From the cell containing the given text, extract its center point as [x, y] coordinate. 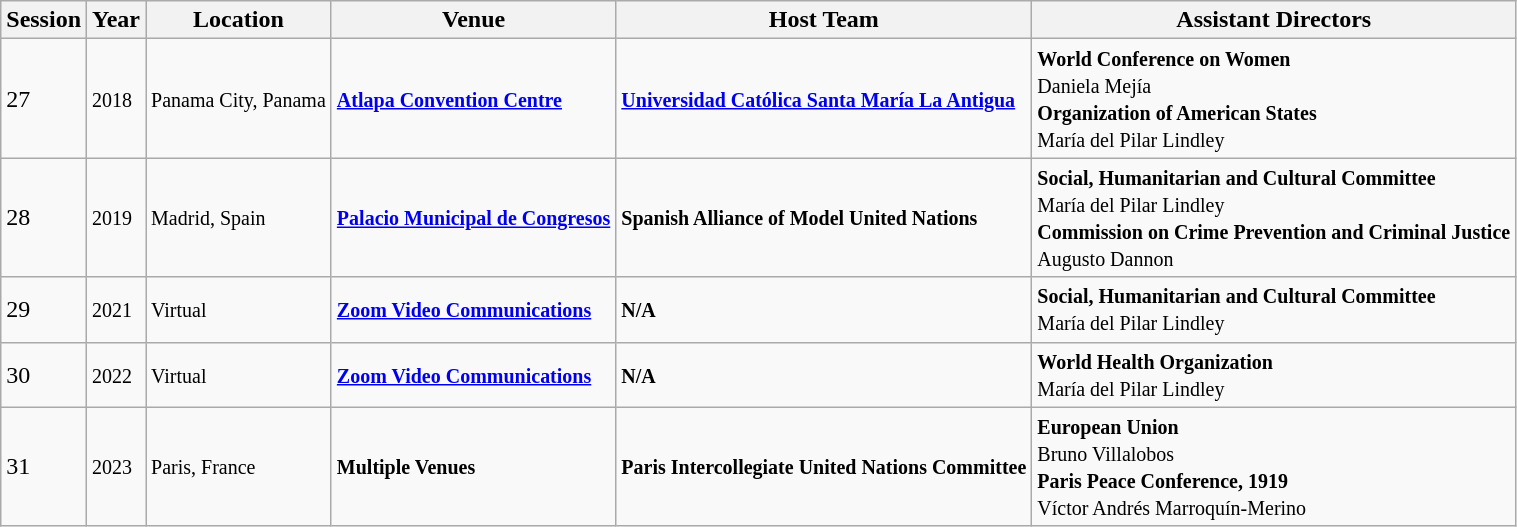
Spanish Alliance of Model United Nations [824, 218]
Year [116, 20]
Panama City, Panama [239, 98]
World Conference on WomenDaniela MejíaOrganization of American StatesMaría del Pilar Lindley [1274, 98]
Universidad Católica Santa María La Antigua [824, 98]
31 [44, 466]
28 [44, 218]
Social, Humanitarian and Cultural CommitteeMaría del Pilar LindleyCommission on Crime Prevention and Criminal JusticeAugusto Dannon [1274, 218]
Venue [473, 20]
29 [44, 310]
Palacio Municipal de Congresos [473, 218]
2019 [116, 218]
2018 [116, 98]
Paris Intercollegiate United Nations Committee [824, 466]
Location [239, 20]
Paris, France [239, 466]
Atlapa Convention Centre [473, 98]
Multiple Venues [473, 466]
2021 [116, 310]
European UnionBruno VillalobosParis Peace Conference, 1919Víctor Andrés Marroquín-Merino [1274, 466]
30 [44, 374]
27 [44, 98]
Assistant Directors [1274, 20]
Session [44, 20]
Social, Humanitarian and Cultural CommitteeMaría del Pilar Lindley [1274, 310]
World Health OrganizationMaría del Pilar Lindley [1274, 374]
Host Team [824, 20]
2022 [116, 374]
Madrid, Spain [239, 218]
2023 [116, 466]
